Extract the (x, y) coordinate from the center of the cell holding the provided text.  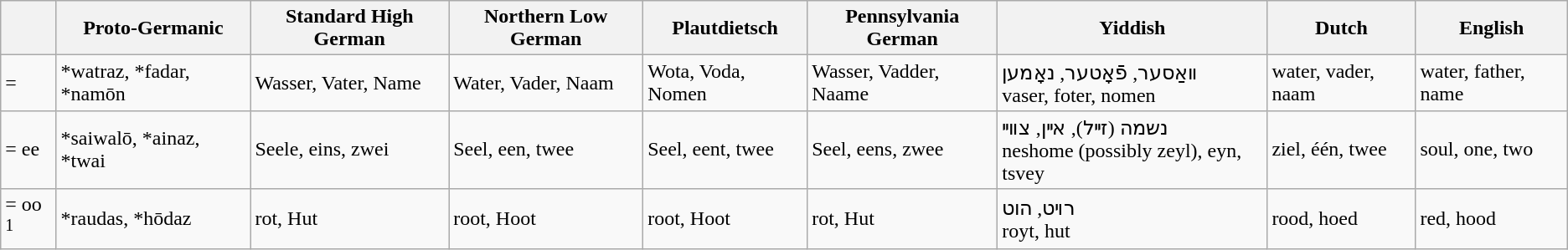
Pennsylvania German (903, 28)
Northern Low German (546, 28)
Wota, Voda, Nomen (725, 84)
Seel, een, twee (546, 150)
Dutch (1342, 28)
Wasser, Vater, Name (350, 84)
= oo 1 (28, 219)
water, vader, naam (1342, 84)
Standard High German (350, 28)
Seele, eins, zwei (350, 150)
*raudas, *hōdaz (153, 219)
Plautdietsch (725, 28)
*watraz, *fadar, *namōn (153, 84)
Proto-Germanic (153, 28)
ziel, één, twee (1342, 150)
rood, hoed (1342, 219)
Yiddish (1132, 28)
Seel, eens, zwee (903, 150)
Wasser, Vadder, Naame (903, 84)
Water, Vader, Naam (546, 84)
װאַסער, פֿאָטער, נאָמעןvaser, foter, nomen (1132, 84)
נשמה (זײל), אײן, צװײneshome (possibly zeyl), eyn, tsvey (1132, 150)
רױט, הוטroyt, hut (1132, 219)
English (1491, 28)
*saiwalō, *ainaz, *twai (153, 150)
soul, one, two (1491, 150)
= (28, 84)
red, hood (1491, 219)
= ee (28, 150)
Seel, eent, twee (725, 150)
water, father, name (1491, 84)
